Extract the (x, y) coordinate from the center of the cell holding the provided text.  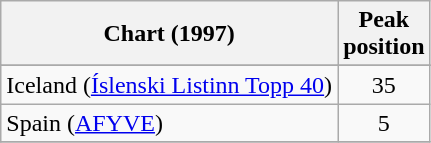
Chart (1997) (170, 34)
Spain (AFYVE) (170, 123)
Iceland (Íslenski Listinn Topp 40) (170, 85)
35 (384, 85)
5 (384, 123)
Peakposition (384, 34)
